Return the [X, Y] coordinate for the center point of the cell that contains the specified text.  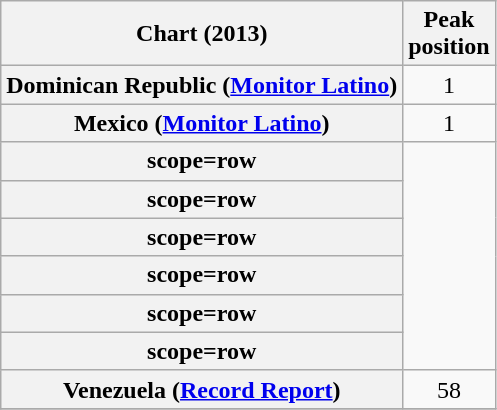
Mexico (Monitor Latino) [202, 123]
58 [449, 389]
Dominican Republic (Monitor Latino) [202, 85]
Venezuela (Record Report) [202, 389]
Chart (2013) [202, 34]
Peakposition [449, 34]
